Capture the cell that displays the provided text and extract its (X, Y) central coordinate. 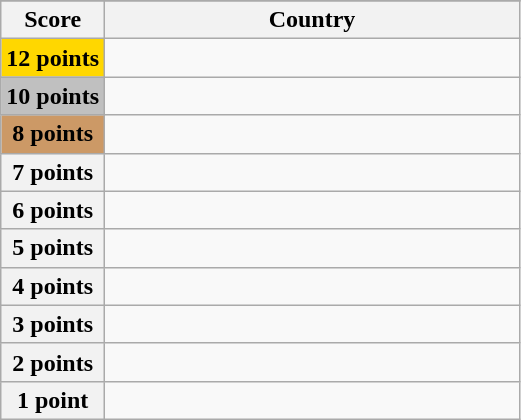
3 points (53, 324)
6 points (53, 210)
Score (53, 20)
4 points (53, 286)
5 points (53, 248)
10 points (53, 96)
2 points (53, 362)
7 points (53, 172)
1 point (53, 400)
12 points (53, 58)
8 points (53, 134)
Country (312, 20)
